Extract the (x, y) coordinate from the center of the cell holding the provided text.  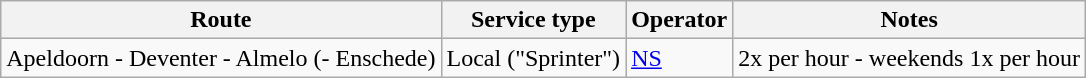
Service type (534, 20)
Operator (680, 20)
Route (221, 20)
Local ("Sprinter") (534, 58)
Notes (910, 20)
2x per hour - weekends 1x per hour (910, 58)
Apeldoorn - Deventer - Almelo (- Enschede) (221, 58)
NS (680, 58)
